Return (X, Y) of the center of cell containing provided text 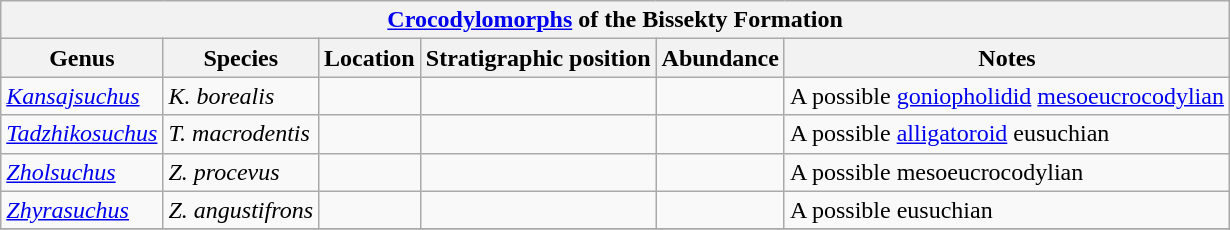
Zholsuchus (82, 172)
Stratigraphic position (538, 58)
A possible alligatoroid eusuchian (1006, 134)
A possible eusuchian (1006, 210)
Crocodylomorphs of the Bissekty Formation (616, 20)
Species (241, 58)
Kansajsuchus (82, 96)
Tadzhikosuchus (82, 134)
Abundance (720, 58)
A possible goniopholidid mesoeucrocodylian (1006, 96)
Location (370, 58)
K. borealis (241, 96)
Z. procevus (241, 172)
Zhyrasuchus (82, 210)
Notes (1006, 58)
T. macrodentis (241, 134)
A possible mesoeucrocodylian (1006, 172)
Genus (82, 58)
Z. angustifrons (241, 210)
